Return the [X, Y] coordinate for the center point of the cell that contains the specified text.  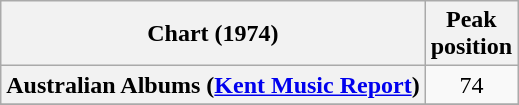
Chart (1974) [213, 34]
74 [471, 85]
Peakposition [471, 34]
Australian Albums (Kent Music Report) [213, 85]
